Pinpoint the cell where the given text exists, returning its [X, Y] midpoint coordinate. 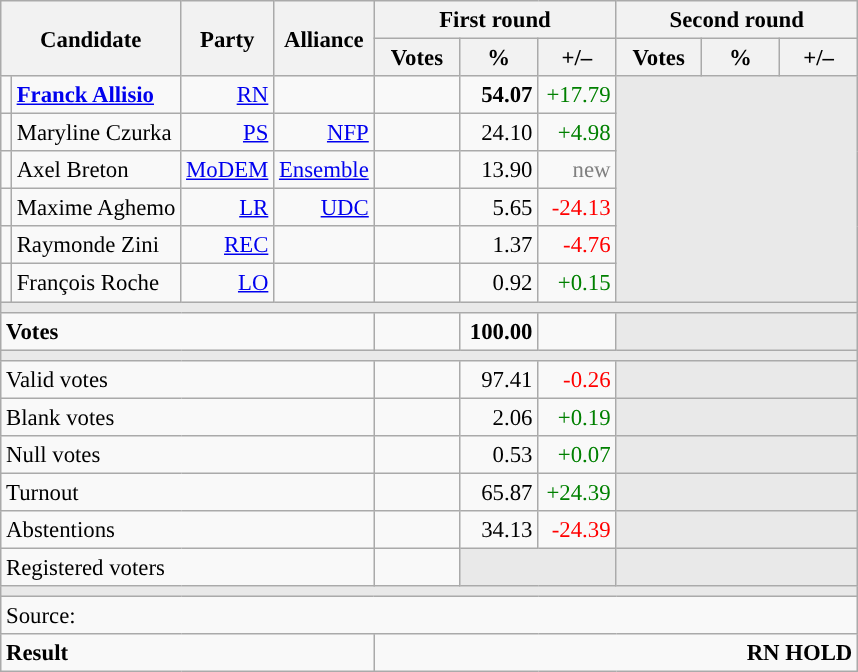
LO [228, 283]
65.87 [499, 492]
Blank votes [188, 417]
RN [228, 95]
2.06 [499, 417]
NFP [324, 133]
0.53 [499, 455]
new [577, 170]
Party [228, 38]
1.37 [499, 245]
Second round [737, 20]
Alliance [324, 38]
Candidate [91, 38]
Ensemble [324, 170]
54.07 [499, 95]
+17.79 [577, 95]
-24.39 [577, 530]
+0.07 [577, 455]
Valid votes [188, 379]
First round [495, 20]
Turnout [188, 492]
Result [188, 653]
24.10 [499, 133]
Raymonde Zini [96, 245]
97.41 [499, 379]
0.92 [499, 283]
RN HOLD [616, 653]
13.90 [499, 170]
-4.76 [577, 245]
-24.13 [577, 208]
-0.26 [577, 379]
Null votes [188, 455]
5.65 [499, 208]
PS [228, 133]
+4.98 [577, 133]
REC [228, 245]
UDC [324, 208]
Registered voters [188, 567]
Axel Breton [96, 170]
MoDEM [228, 170]
LR [228, 208]
34.13 [499, 530]
Maxime Aghemo [96, 208]
Franck Allisio [96, 95]
100.00 [499, 331]
+0.15 [577, 283]
Maryline Czurka [96, 133]
+0.19 [577, 417]
Source: [430, 616]
François Roche [96, 283]
+24.39 [577, 492]
Abstentions [188, 530]
